Identify which cell holds the provided text, then report its [x, y] central coordinate. 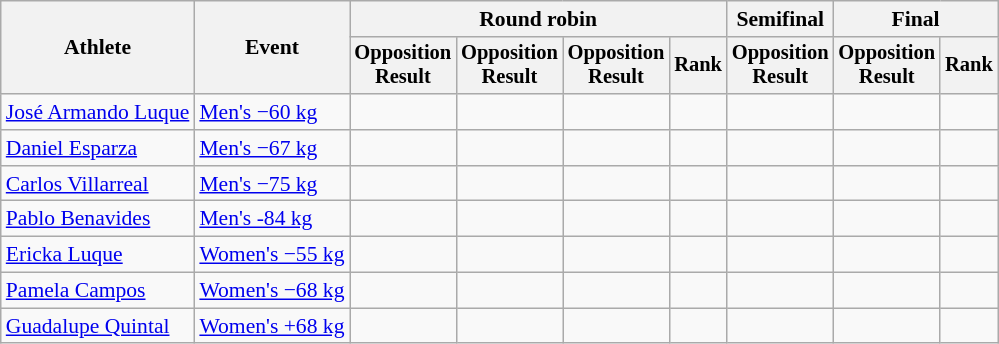
Ericka Luque [98, 255]
Women's −55 kg [272, 255]
Men's −67 kg [272, 148]
Pablo Benavides [98, 219]
Event [272, 48]
Round robin [538, 19]
Carlos Villarreal [98, 184]
Men's −60 kg [272, 112]
Daniel Esparza [98, 148]
Men's −75 kg [272, 184]
Guadalupe Quintal [98, 326]
Athlete [98, 48]
Final [915, 19]
Women's −68 kg [272, 291]
Women's +68 kg [272, 326]
José Armando Luque [98, 112]
Pamela Campos [98, 291]
Semifinal [780, 19]
Men's -84 kg [272, 219]
